Pinpoint the cell where the given text exists, returning its [x, y] midpoint coordinate. 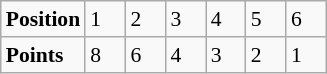
8 [105, 55]
Position [43, 19]
Points [43, 55]
5 [266, 19]
